Identify which cell holds the provided text, then report its (x, y) central coordinate. 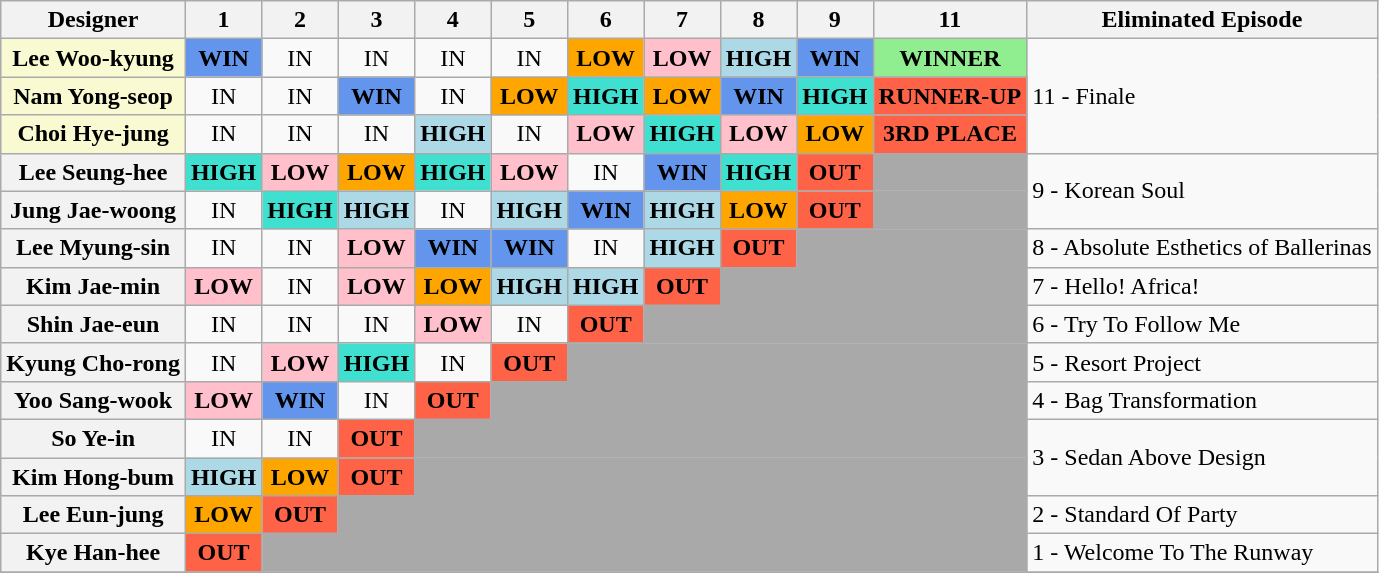
Lee Woo-kyung (94, 58)
Kim Jae-min (94, 286)
Choi Hye-jung (94, 134)
7 - Hello! Africa! (1202, 286)
RUNNER-UP (950, 96)
Kyung Cho-rong (94, 362)
3RD PLACE (950, 134)
8 - Absolute Esthetics of Ballerinas (1202, 248)
So Ye-in (94, 438)
2 (300, 20)
2 - Standard Of Party (1202, 515)
4 (453, 20)
8 (758, 20)
1 (223, 20)
3 (376, 20)
7 (682, 20)
9 (835, 20)
Eliminated Episode (1202, 20)
Yoo Sang-wook (94, 400)
5 (529, 20)
6 (605, 20)
Lee Seung-hee (94, 172)
11 - Finale (1202, 96)
Designer (94, 20)
Lee Myung-sin (94, 248)
Kim Hong-bum (94, 477)
4 - Bag Transformation (1202, 400)
6 - Try To Follow Me (1202, 324)
Jung Jae-woong (94, 210)
1 - Welcome To The Runway (1202, 553)
3 - Sedan Above Design (1202, 457)
Kye Han-hee (94, 553)
9 - Korean Soul (1202, 191)
Lee Eun-jung (94, 515)
WINNER (950, 58)
Nam Yong-seop (94, 96)
5 - Resort Project (1202, 362)
Shin Jae-eun (94, 324)
11 (950, 20)
